Pinpoint the cell where the given text exists, returning its (X, Y) midpoint coordinate. 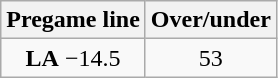
Pregame line (74, 20)
Over/under (210, 20)
LA −14.5 (74, 58)
53 (210, 58)
